Extract the [X, Y] coordinate from the center of the cell holding the provided text.  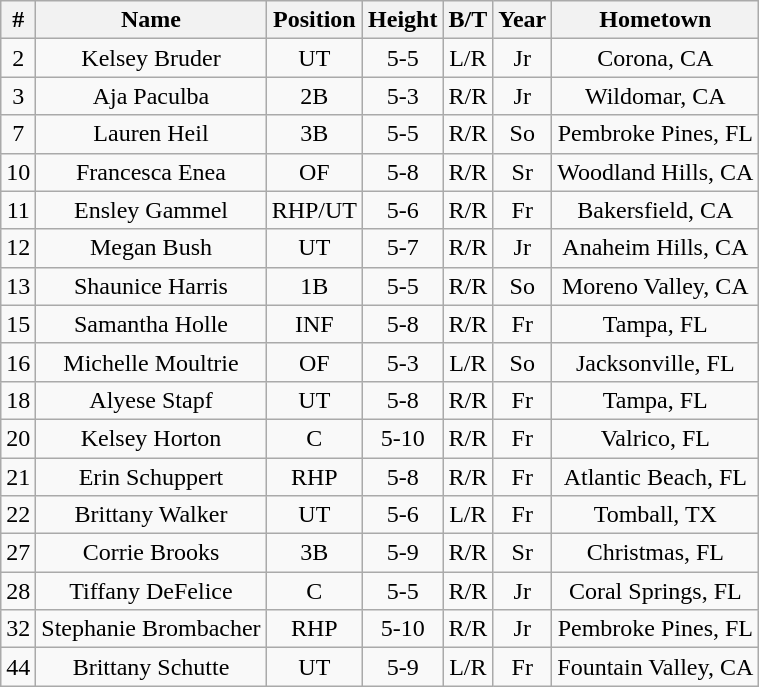
Hometown [656, 20]
44 [18, 667]
27 [18, 553]
Fountain Valley, CA [656, 667]
13 [18, 286]
INF [314, 324]
12 [18, 248]
Lauren Heil [151, 134]
Alyese Stapf [151, 400]
Michelle Moultrie [151, 362]
Coral Springs, FL [656, 591]
10 [18, 172]
20 [18, 438]
1B [314, 286]
Moreno Valley, CA [656, 286]
RHP/UT [314, 210]
Stephanie Brombacher [151, 629]
Ensley Gammel [151, 210]
Valrico, FL [656, 438]
2 [18, 58]
5-7 [403, 248]
Jacksonville, FL [656, 362]
Tiffany DeFelice [151, 591]
Bakersfield, CA [656, 210]
32 [18, 629]
Height [403, 20]
Samantha Holle [151, 324]
B/T [468, 20]
Megan Bush [151, 248]
2B [314, 96]
Kelsey Bruder [151, 58]
Kelsey Horton [151, 438]
18 [18, 400]
Brittany Schutte [151, 667]
Year [522, 20]
Position [314, 20]
Christmas, FL [656, 553]
Atlantic Beach, FL [656, 477]
21 [18, 477]
Erin Schuppert [151, 477]
Francesca Enea [151, 172]
Name [151, 20]
16 [18, 362]
# [18, 20]
28 [18, 591]
Wildomar, CA [656, 96]
22 [18, 515]
Woodland Hills, CA [656, 172]
3 [18, 96]
Aja Paculba [151, 96]
Brittany Walker [151, 515]
Corrie Brooks [151, 553]
Tomball, TX [656, 515]
11 [18, 210]
Anaheim Hills, CA [656, 248]
7 [18, 134]
15 [18, 324]
Corona, CA [656, 58]
Shaunice Harris [151, 286]
